From the cell containing the given text, extract its center point as [X, Y] coordinate. 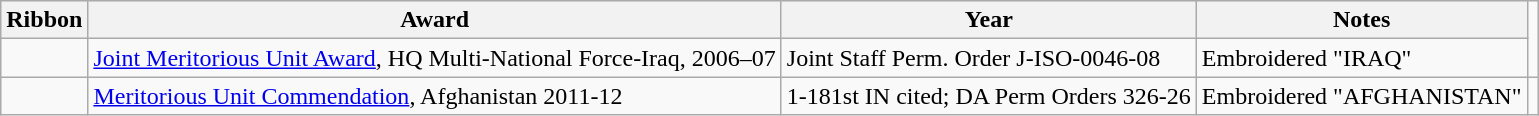
Meritorious Unit Commendation, Afghanistan 2011-12 [434, 96]
Notes [1362, 20]
Year [988, 20]
Joint Meritorious Unit Award, HQ Multi-National Force-Iraq, 2006–07 [434, 58]
Embroidered "AFGHANISTAN" [1362, 96]
1-181st IN cited; DA Perm Orders 326-26 [988, 96]
Joint Staff Perm. Order J-ISO-0046-08 [988, 58]
Award [434, 20]
Embroidered "IRAQ" [1362, 58]
Ribbon [44, 20]
